Scan for the cell matching the given text and deliver its [x, y] coordinate at center. 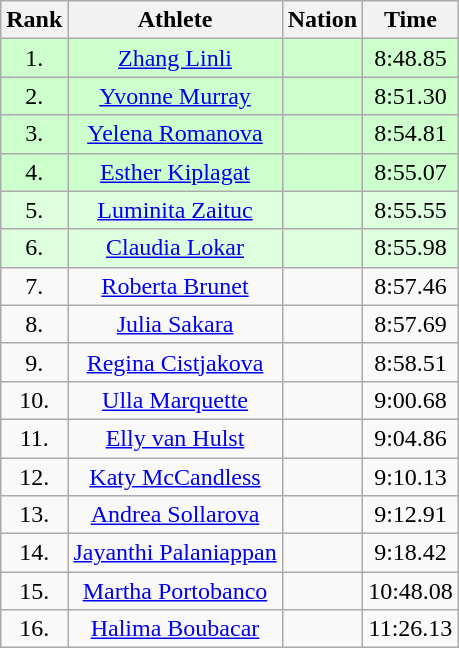
10. [34, 400]
Athlete [175, 20]
9:04.86 [411, 438]
10:48.08 [411, 591]
9:00.68 [411, 400]
9:10.13 [411, 477]
2. [34, 96]
Halima Boubacar [175, 629]
8:57.69 [411, 324]
8:54.81 [411, 134]
8:55.55 [411, 210]
Martha Portobanco [175, 591]
6. [34, 248]
Roberta Brunet [175, 286]
Ulla Marquette [175, 400]
3. [34, 134]
16. [34, 629]
Yelena Romanova [175, 134]
Zhang Linli [175, 58]
8. [34, 324]
Esther Kiplagat [175, 172]
9:12.91 [411, 515]
Time [411, 20]
Elly van Hulst [175, 438]
5. [34, 210]
Nation [322, 20]
Luminita Zaituc [175, 210]
13. [34, 515]
Yvonne Murray [175, 96]
Katy McCandless [175, 477]
15. [34, 591]
1. [34, 58]
8:57.46 [411, 286]
7. [34, 286]
Claudia Lokar [175, 248]
9. [34, 362]
8:48.85 [411, 58]
8:55.07 [411, 172]
Andrea Sollarova [175, 515]
4. [34, 172]
Jayanthi Palaniappan [175, 553]
11. [34, 438]
8:58.51 [411, 362]
12. [34, 477]
Julia Sakara [175, 324]
Regina Cistjakova [175, 362]
11:26.13 [411, 629]
14. [34, 553]
9:18.42 [411, 553]
Rank [34, 20]
8:55.98 [411, 248]
8:51.30 [411, 96]
